Return the (x, y) coordinate for the center point of the cell that contains the specified text.  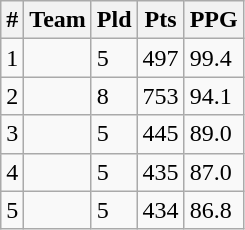
94.1 (214, 96)
3 (12, 134)
435 (160, 172)
Team (58, 20)
753 (160, 96)
1 (12, 58)
PPG (214, 20)
2 (12, 96)
87.0 (214, 172)
8 (114, 96)
86.8 (214, 210)
89.0 (214, 134)
99.4 (214, 58)
434 (160, 210)
Pld (114, 20)
445 (160, 134)
Pts (160, 20)
# (12, 20)
497 (160, 58)
4 (12, 172)
